Provide the [x, y] coordinate of the cell's center where the given text is located.  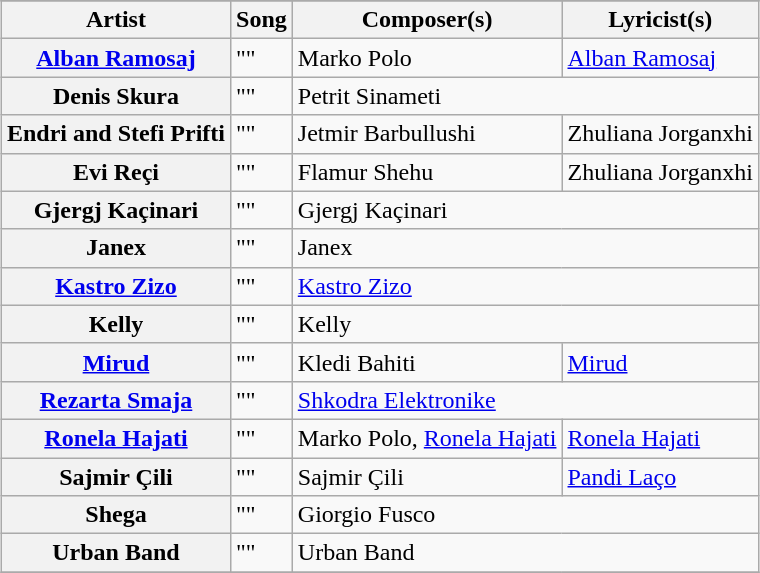
Song [262, 20]
Evi Reçi [116, 172]
Lyricist(s) [660, 20]
Giorgio Fusco [525, 515]
Shega [116, 515]
Marko Polo [427, 58]
Kledi Bahiti [427, 362]
Composer(s) [427, 20]
Petrit Sinameti [525, 96]
Pandi Laço [660, 477]
Artist [116, 20]
Jetmir Barbullushi [427, 134]
Denis Skura [116, 96]
Rezarta Smaja [116, 400]
Endri and Stefi Prifti [116, 134]
Shkodra Elektronike [525, 400]
Flamur Shehu [427, 172]
Marko Polo, Ronela Hajati [427, 438]
